Pinpoint the cell where the given text exists, returning its (X, Y) midpoint coordinate. 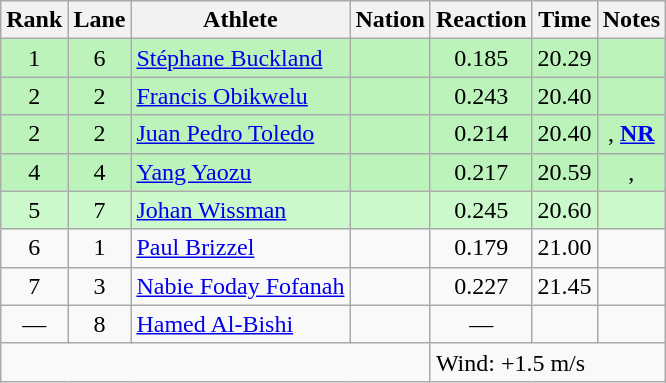
Stéphane Buckland (240, 58)
0.245 (481, 210)
0.179 (481, 248)
Juan Pedro Toledo (240, 134)
Notes (631, 20)
Nabie Foday Fofanah (240, 286)
Hamed Al-Bishi (240, 324)
0.243 (481, 96)
20.60 (564, 210)
, NR (631, 134)
Francis Obikwelu (240, 96)
Athlete (240, 20)
0.185 (481, 58)
3 (100, 286)
0.227 (481, 286)
5 (34, 210)
21.00 (564, 248)
21.45 (564, 286)
Rank (34, 20)
Wind: +1.5 m/s (548, 362)
Yang Yaozu (240, 172)
Johan Wissman (240, 210)
20.59 (564, 172)
20.29 (564, 58)
Paul Brizzel (240, 248)
Reaction (481, 20)
, (631, 172)
0.214 (481, 134)
8 (100, 324)
Lane (100, 20)
Nation (390, 20)
Time (564, 20)
0.217 (481, 172)
